Provide the [X, Y] coordinate of the cell's center where the given text is located.  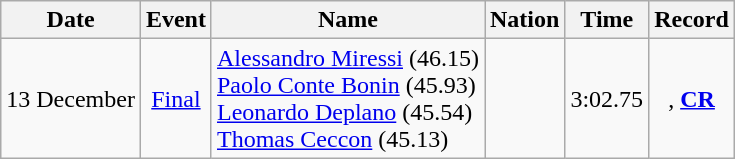
Name [348, 20]
Alessandro Miressi (46.15)Paolo Conte Bonin (45.93)Leonardo Deplano (45.54)Thomas Ceccon (45.13) [348, 98]
Nation [524, 20]
Date [71, 20]
, CR [692, 98]
3:02.75 [607, 98]
Final [176, 98]
Record [692, 20]
Time [607, 20]
Event [176, 20]
13 December [71, 98]
